Provide the [X, Y] coordinate of the cell's center where the given text is located.  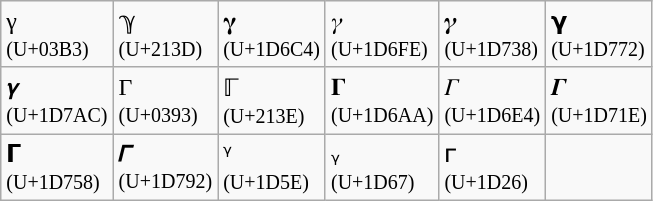
𝚪(U+1D6AA) [382, 100]
𝜞(U+1D71E) [600, 100]
ᴦ(U+1D26) [492, 168]
𝝲(U+1D772) [600, 34]
𝛤(U+1D6E4) [492, 100]
ℽ(U+213D) [166, 34]
ℾ(U+213E) [272, 100]
ᵧ(U+1D67) [382, 168]
𝛾(U+1D6FE) [382, 34]
γ(U+03B3) [57, 34]
𝞒(U+1D792) [166, 168]
𝞬(U+1D7AC) [57, 100]
Γ(U+0393) [166, 100]
𝝘(U+1D758) [57, 168]
ᵞ(U+1D5E) [272, 168]
𝜸(U+1D738) [492, 34]
𝛄(U+1D6C4) [272, 34]
